Return (x, y) of the center of cell containing provided text 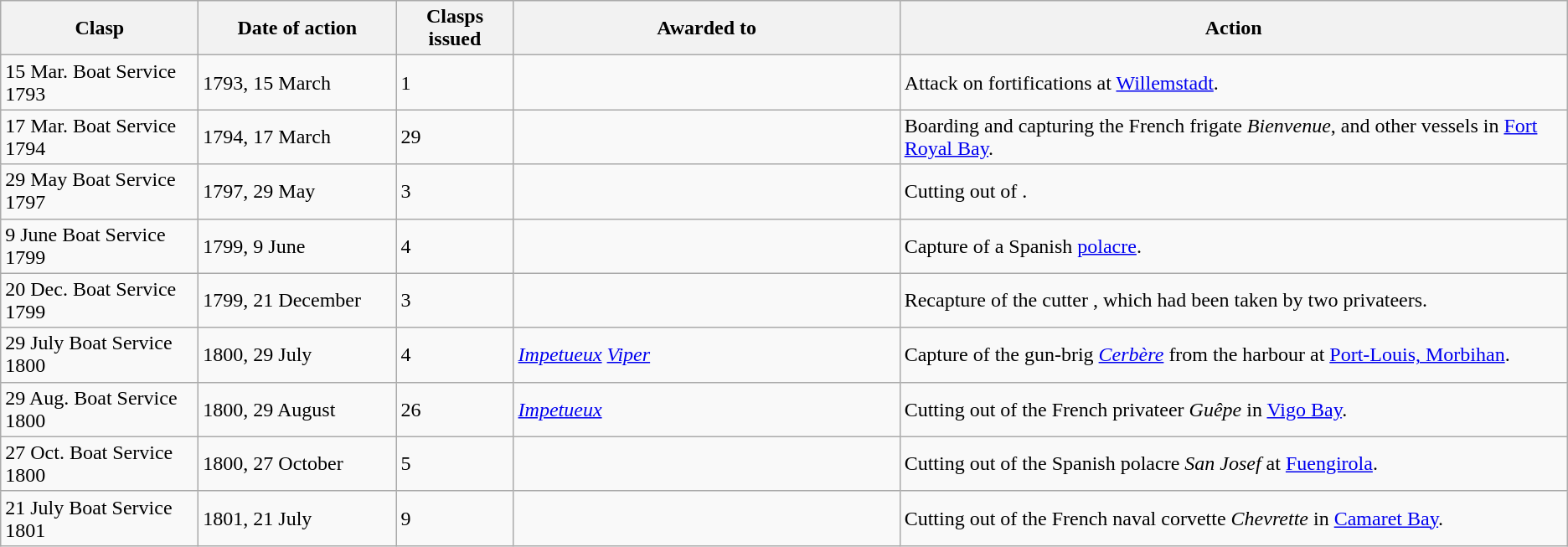
Attack on fortifications at Willemstadt. (1233, 82)
1799, 21 December (297, 300)
Cutting out of . (1233, 191)
1801, 21 July (297, 518)
Cutting out of the Spanish polacre San Josef at Fuengirola. (1233, 464)
26 (455, 409)
Clasps issued (455, 28)
9 (455, 518)
Date of action (297, 28)
17 Mar. Boat Service 1794 (100, 137)
29 Aug. Boat Service 1800 (100, 409)
1794, 17 March (297, 137)
Cutting out of the French naval corvette Chevrette in Camaret Bay. (1233, 518)
Action (1233, 28)
Impetueux Viper (707, 355)
Capture of a Spanish polacre. (1233, 246)
1797, 29 May (297, 191)
29 (455, 137)
20 Dec. Boat Service 1799 (100, 300)
Awarded to (707, 28)
5 (455, 464)
Recapture of the cutter , which had been taken by two privateers. (1233, 300)
Clasp (100, 28)
1800, 29 July (297, 355)
Capture of the gun-brig Cerbère from the harbour at Port-Louis, Morbihan. (1233, 355)
Cutting out of the French privateer Guêpe in Vigo Bay. (1233, 409)
Boarding and capturing the French frigate Bienvenue, and other vessels in Fort Royal Bay. (1233, 137)
1793, 15 March (297, 82)
1799, 9 June (297, 246)
21 July Boat Service 1801 (100, 518)
27 Oct. Boat Service 1800 (100, 464)
9 June Boat Service 1799 (100, 246)
29 May Boat Service 1797 (100, 191)
1800, 29 August (297, 409)
1 (455, 82)
Impetueux (707, 409)
1800, 27 October (297, 464)
15 Mar. Boat Service 1793 (100, 82)
29 July Boat Service 1800 (100, 355)
